Return (X, Y) of the center of cell containing provided text 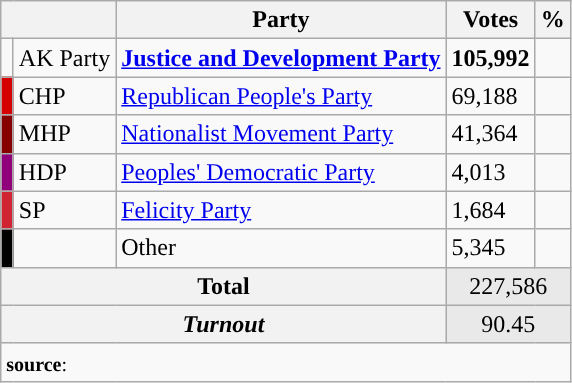
Nationalist Movement Party (281, 134)
HDP (64, 172)
Justice and Development Party (281, 58)
69,188 (490, 96)
AK Party (64, 58)
Republican People's Party (281, 96)
Total (224, 286)
105,992 (490, 58)
CHP (64, 96)
SP (64, 210)
227,586 (508, 286)
Party (281, 20)
90.45 (508, 324)
4,013 (490, 172)
Votes (490, 20)
Peoples' Democratic Party (281, 172)
% (552, 20)
source: (286, 362)
5,345 (490, 248)
Felicity Party (281, 210)
1,684 (490, 210)
MHP (64, 134)
41,364 (490, 134)
Other (281, 248)
Turnout (224, 324)
